Identify which cell holds the provided text, then report its [X, Y] central coordinate. 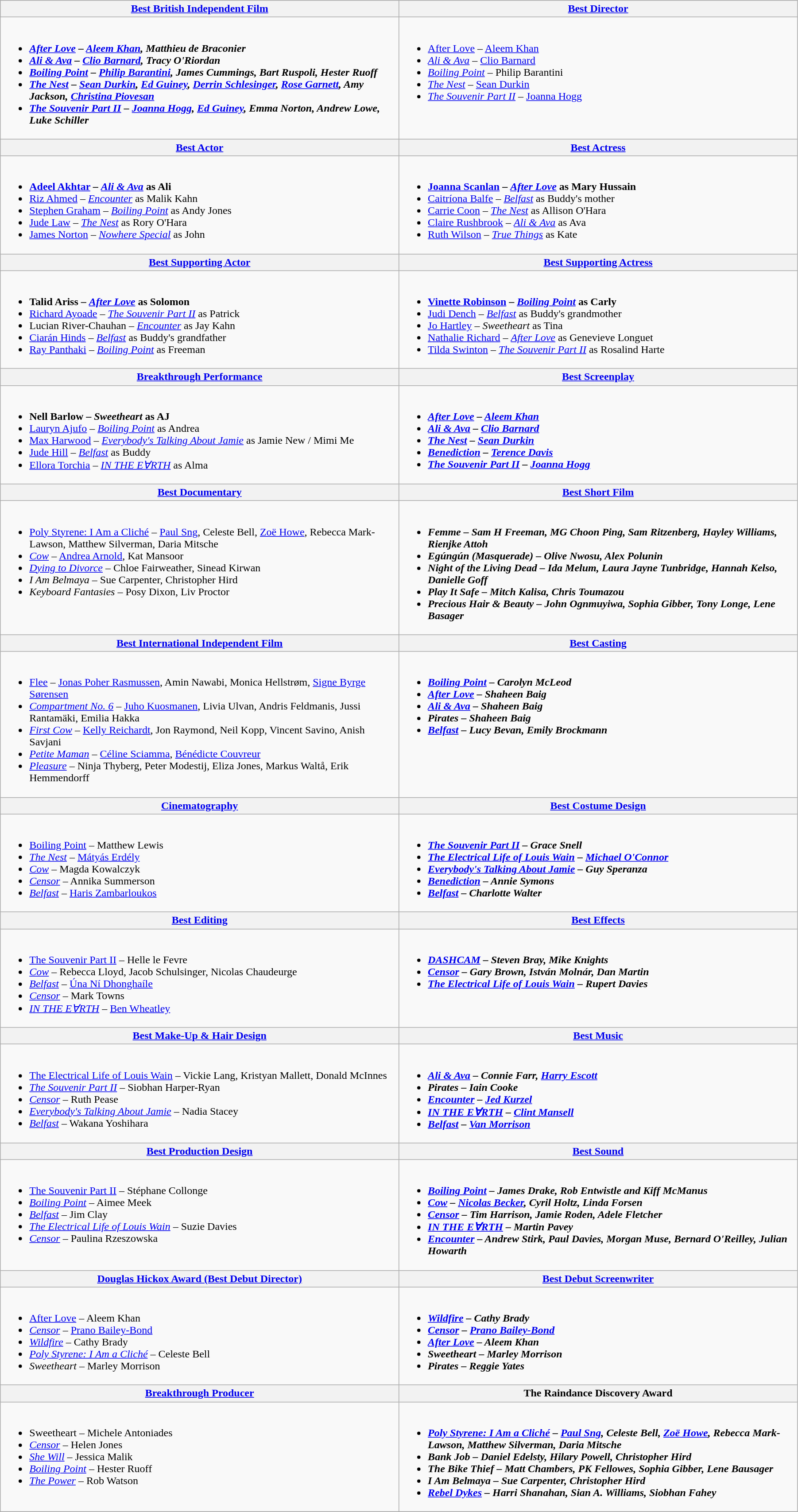
Best Casting [598, 643]
DASHCAM – Steven Bray, Mike KnightsCensor – Gary Brown, István Molnár, Dan MartinThe Electrical Life of Louis Wain – Rupert Davies [598, 978]
Best Effects [598, 920]
Best Music [598, 1036]
Best Actress [598, 147]
After Love – Aleem KhanAli & Ava – Clio BarnardThe Nest – Sean DurkinBenediction – Terence DavisThe Souvenir Part II – Joanna Hogg [598, 435]
Best Costume Design [598, 806]
Breakthrough Performance [200, 377]
Best Documentary [200, 492]
Best Sound [598, 1151]
Breakthrough Producer [200, 1393]
Best Production Design [200, 1151]
After Love – Aleem KhanCensor – Prano Bailey-BondWildfire – Cathy BradyPoly Styrene: I Am a Cliché – Celeste BellSweetheart – Marley Morrison [200, 1336]
Best Editing [200, 920]
Sweetheart – Michele AntoniadesCensor – Helen JonesShe Will – Jessica MalikBoiling Point – Hester RuoffThe Power – Rob Watson [200, 1457]
The Raindance Discovery Award [598, 1393]
Best Actor [200, 147]
Best Director [598, 9]
Best Debut Screenwriter [598, 1279]
Boiling Point – Matthew LewisThe Nest – Mátyás ErdélyCow – Magda KowalczykCensor – Annika SummersonBelfast – Haris Zambarloukos [200, 863]
Cinematography [200, 806]
Boiling Point – Carolyn McLeodAfter Love – Shaheen BaigAli & Ava – Shaheen BaigPirates – Shaheen BaigBelfast – Lucy Bevan, Emily Brockmann [598, 725]
Best British Independent Film [200, 9]
Best International Independent Film [200, 643]
Ali & Ava – Connie Farr, Harry EscottPirates – Iain CookeEncounter – Jed KurzelIN THE EⱯRTH – Clint MansellBelfast – Van Morrison [598, 1094]
Best Screenplay [598, 377]
After Love – Aleem KhanAli & Ava – Clio BarnardBoiling Point – Philip BarantiniThe Nest – Sean DurkinThe Souvenir Part II – Joanna Hogg [598, 78]
Best Supporting Actress [598, 262]
Wildfire – Cathy BradyCensor – Prano Bailey-BondAfter Love – Aleem KhanSweetheart – Marley MorrisonPirates – Reggie Yates [598, 1336]
Best Short Film [598, 492]
Douglas Hickox Award (Best Debut Director) [200, 1279]
Best Make-Up & Hair Design [200, 1036]
Best Supporting Actor [200, 262]
